From the cell containing the given text, extract its center point as [x, y] coordinate. 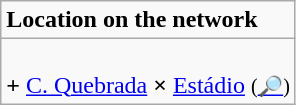
+ C. Quebrada × Estádio (🔎) [148, 72]
Location on the network [148, 20]
